Scan for the cell matching the given text and deliver its [X, Y] coordinate at center. 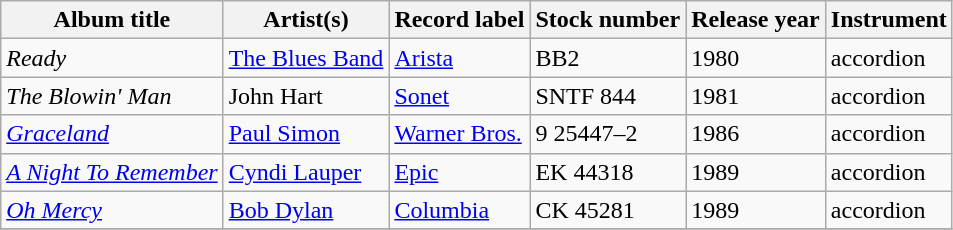
BB2 [608, 58]
Ready [112, 58]
John Hart [306, 96]
Oh Mercy [112, 210]
1981 [756, 96]
Warner Bros. [460, 134]
Record label [460, 20]
The Blowin' Man [112, 96]
CK 45281 [608, 210]
Artist(s) [306, 20]
Sonet [460, 96]
Stock number [608, 20]
Release year [756, 20]
Graceland [112, 134]
9 25447–2 [608, 134]
Paul Simon [306, 134]
EK 44318 [608, 172]
1980 [756, 58]
Album title [112, 20]
A Night To Remember [112, 172]
Bob Dylan [306, 210]
Instrument [888, 20]
Cyndi Lauper [306, 172]
Arista [460, 58]
The Blues Band [306, 58]
Epic [460, 172]
Columbia [460, 210]
SNTF 844 [608, 96]
1986 [756, 134]
